Identify which cell holds the provided text, then report its (x, y) central coordinate. 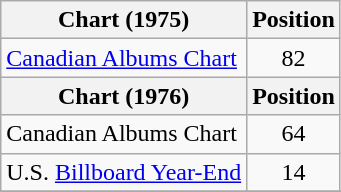
14 (294, 172)
82 (294, 58)
Chart (1975) (124, 20)
U.S. Billboard Year-End (124, 172)
64 (294, 134)
Chart (1976) (124, 96)
